Search for the cell housing the specified text and yield its [X, Y] center coordinate. 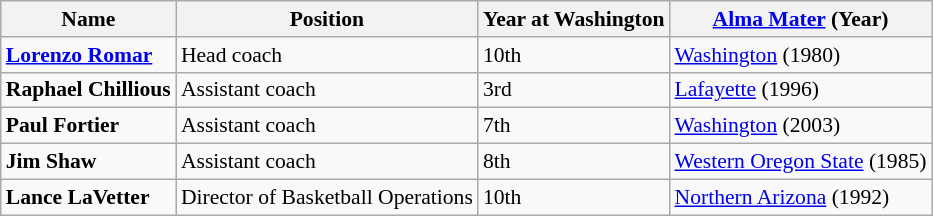
Paul Fortier [88, 126]
Raphael Chillious [88, 90]
Washington (2003) [801, 126]
Western Oregon State (1985) [801, 162]
Northern Arizona (1992) [801, 197]
Alma Mater (Year) [801, 19]
Lafayette (1996) [801, 90]
Head coach [327, 55]
Lance LaVetter [88, 197]
Washington (1980) [801, 55]
Lorenzo Romar [88, 55]
Director of Basketball Operations [327, 197]
Position [327, 19]
7th [574, 126]
3rd [574, 90]
Jim Shaw [88, 162]
Year at Washington [574, 19]
Name [88, 19]
8th [574, 162]
